Find where the given text appears and provide that cell's center as (x, y) coordinate. 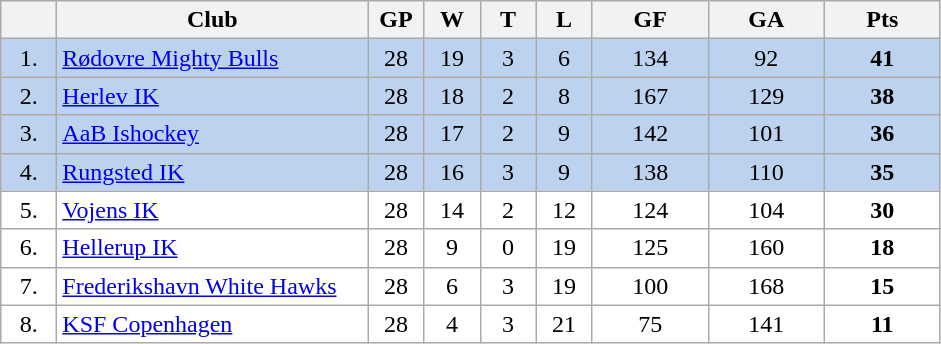
8. (29, 324)
KSF Copenhagen (212, 324)
41 (882, 58)
3. (29, 134)
30 (882, 210)
AaB Ishockey (212, 134)
101 (766, 134)
167 (650, 96)
14 (452, 210)
11 (882, 324)
GF (650, 20)
5. (29, 210)
7. (29, 286)
125 (650, 248)
168 (766, 286)
134 (650, 58)
110 (766, 172)
38 (882, 96)
8 (564, 96)
0 (508, 248)
Pts (882, 20)
W (452, 20)
160 (766, 248)
Rungsted IK (212, 172)
Rødovre Mighty Bulls (212, 58)
104 (766, 210)
129 (766, 96)
100 (650, 286)
Hellerup IK (212, 248)
Herlev IK (212, 96)
142 (650, 134)
T (508, 20)
4. (29, 172)
138 (650, 172)
124 (650, 210)
17 (452, 134)
15 (882, 286)
4 (452, 324)
16 (452, 172)
GA (766, 20)
92 (766, 58)
36 (882, 134)
Frederikshavn White Hawks (212, 286)
21 (564, 324)
Vojens IK (212, 210)
6. (29, 248)
L (564, 20)
75 (650, 324)
GP (396, 20)
35 (882, 172)
12 (564, 210)
2. (29, 96)
141 (766, 324)
Club (212, 20)
1. (29, 58)
